Detect which cell encompasses the target text, then output its (X, Y) center coordinate. 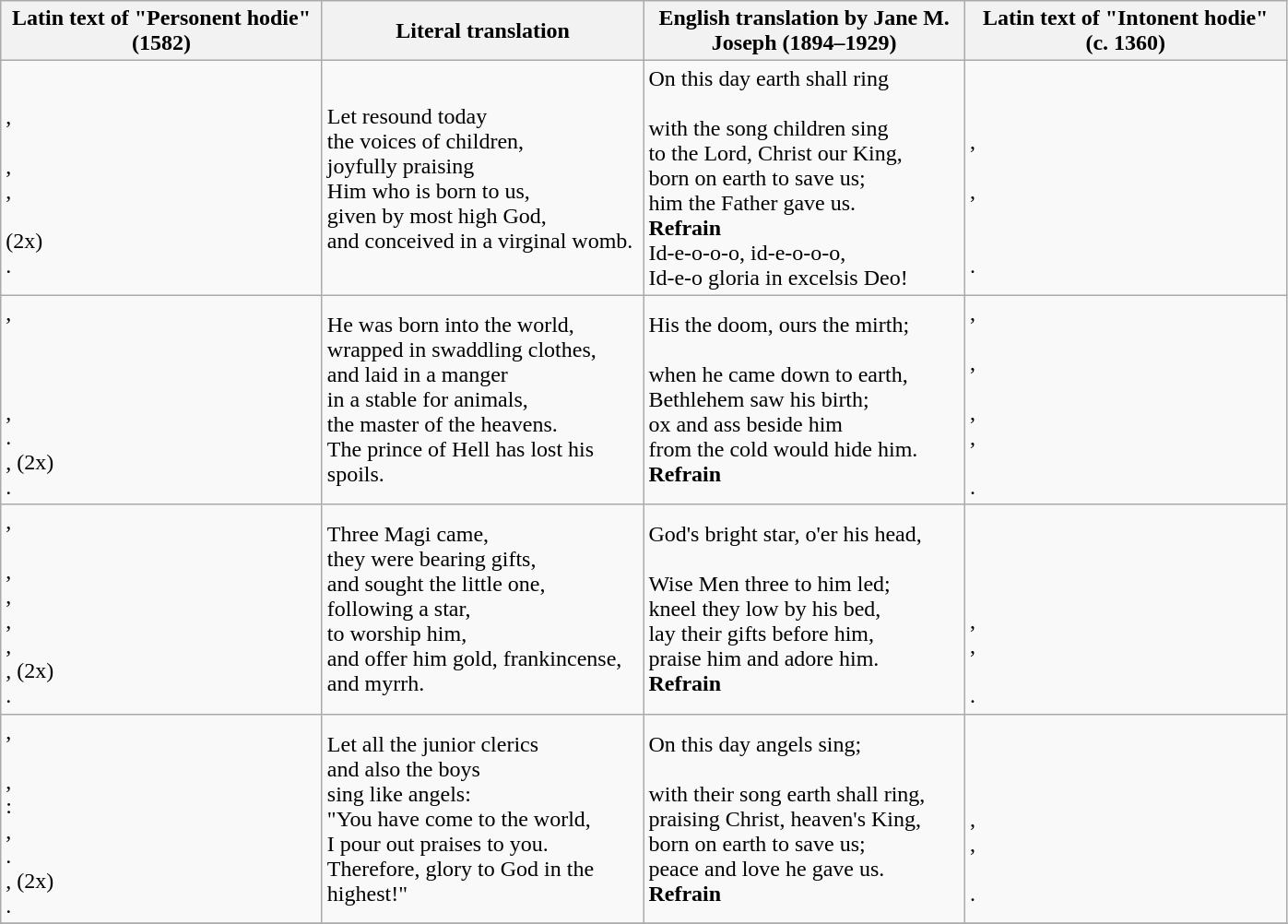
English translation by Jane M. Joseph (1894–1929) (804, 31)
Let resound todaythe voices of children,joyfully praisingHim who is born to us,given by most high God,and conceived in a virginal womb. (483, 178)
Latin text of "Personent hodie" (1582) (162, 31)
,, : , . , (2x). (162, 819)
Latin text of "Intonent hodie" (c. 1360) (1125, 31)
,, , , , , (2x). (162, 609)
On this day angels sing;with their song earth shall ring, praising Christ, heaven's King, born on earth to save us; peace and love he gave us.Refrain (804, 819)
His the doom, ours the mirth;when he came down to earth, Bethlehem saw his birth; ox and ass beside him from the cold would hide him.Refrain (804, 400)
,, , , . (1125, 400)
Three Magi came,they were bearing gifts,and sought the little one,following a star,to worship him,and offer him gold, frankincense, and myrrh. (483, 609)
, , . , (2x). (162, 400)
Literal translation (483, 31)
,,, (2x). (162, 178)
God's bright star, o'er his head,Wise Men three to him led; kneel they low by his bed, lay their gifts before him, praise him and adore him.Refrain (804, 609)
